Provide the [x, y] coordinate of the cell's center where the given text is located.  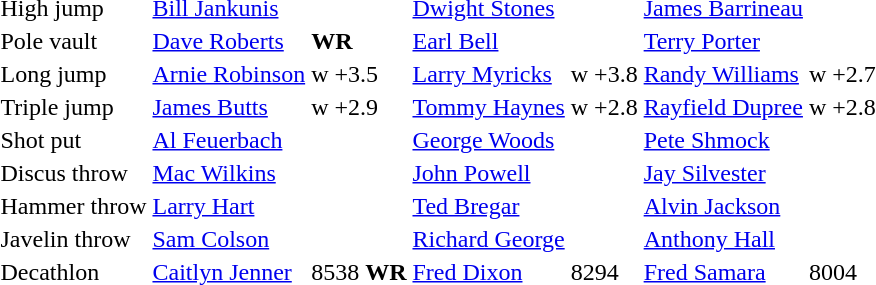
Mac Wilkins [229, 173]
James Butts [229, 107]
w +2.8 [604, 107]
WR [359, 41]
George Woods [488, 140]
Al Feuerbach [229, 140]
Larry Hart [229, 206]
Pete Shmock [723, 140]
Sam Colson [229, 239]
John Powell [488, 173]
Alvin Jackson [723, 206]
Terry Porter [723, 41]
Dave Roberts [229, 41]
Rayfield Dupree [723, 107]
Ted Bregar [488, 206]
Randy Williams [723, 74]
Arnie Robinson [229, 74]
Richard George [488, 239]
Tommy Haynes [488, 107]
Earl Bell [488, 41]
w +3.8 [604, 74]
w +2.9 [359, 107]
Larry Myricks [488, 74]
w +3.5 [359, 74]
Jay Silvester [723, 173]
Anthony Hall [723, 239]
